For the text-containing cell, return its midpoint in (x, y) coordinate format. 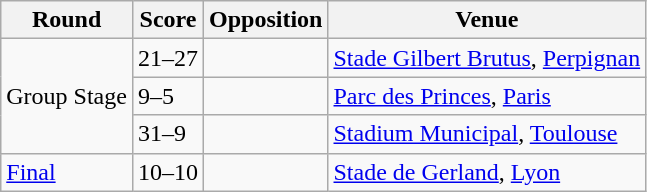
Venue (487, 20)
Stade Gilbert Brutus, Perpignan (487, 58)
Stadium Municipal, Toulouse (487, 134)
Round (67, 20)
Group Stage (67, 96)
Score (168, 20)
31–9 (168, 134)
21–27 (168, 58)
Opposition (266, 20)
9–5 (168, 96)
Final (67, 172)
Parc des Princes, Paris (487, 96)
Stade de Gerland, Lyon (487, 172)
10–10 (168, 172)
